Pinpoint the cell where the given text exists, returning its [x, y] midpoint coordinate. 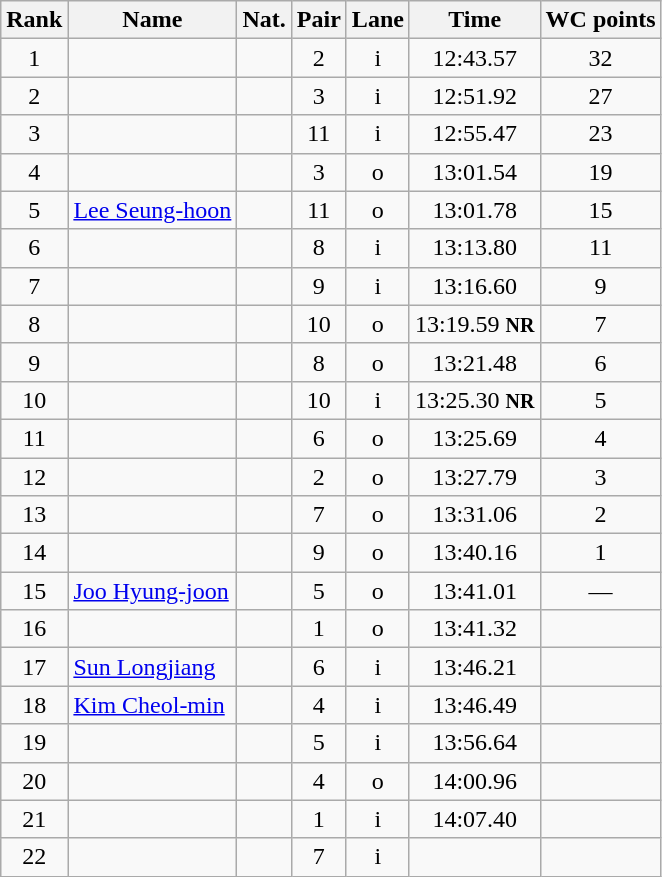
27 [600, 96]
13:25.69 [474, 438]
13:19.59 NR [474, 324]
Nat. [264, 20]
13:27.79 [474, 477]
32 [600, 58]
— [600, 591]
Pair [318, 20]
Sun Longjiang [152, 667]
13:25.30 NR [474, 400]
13:13.80 [474, 248]
12:51.92 [474, 96]
Lane [378, 20]
WC points [600, 20]
22 [34, 857]
13:21.48 [474, 362]
12:55.47 [474, 134]
Time [474, 20]
13:16.60 [474, 286]
13:41.01 [474, 591]
23 [600, 134]
14:00.96 [474, 781]
13:31.06 [474, 515]
13:01.78 [474, 210]
12:43.57 [474, 58]
18 [34, 705]
13:46.21 [474, 667]
Lee Seung-hoon [152, 210]
16 [34, 629]
13:40.16 [474, 553]
17 [34, 667]
21 [34, 819]
Name [152, 20]
13 [34, 515]
14:07.40 [474, 819]
20 [34, 781]
Kim Cheol-min [152, 705]
13:01.54 [474, 172]
14 [34, 553]
Rank [34, 20]
Joo Hyung-joon [152, 591]
13:46.49 [474, 705]
12 [34, 477]
13:41.32 [474, 629]
13:56.64 [474, 743]
